Extract the [X, Y] coordinate from the center of the cell holding the provided text.  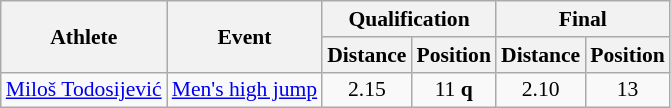
Event [245, 36]
2.15 [366, 90]
11 q [453, 90]
Final [583, 19]
Athlete [84, 36]
Miloš Todosijević [84, 90]
13 [627, 90]
Qualification [409, 19]
Men's high jump [245, 90]
2.10 [540, 90]
